Identify which cell holds the provided text, then report its [x, y] central coordinate. 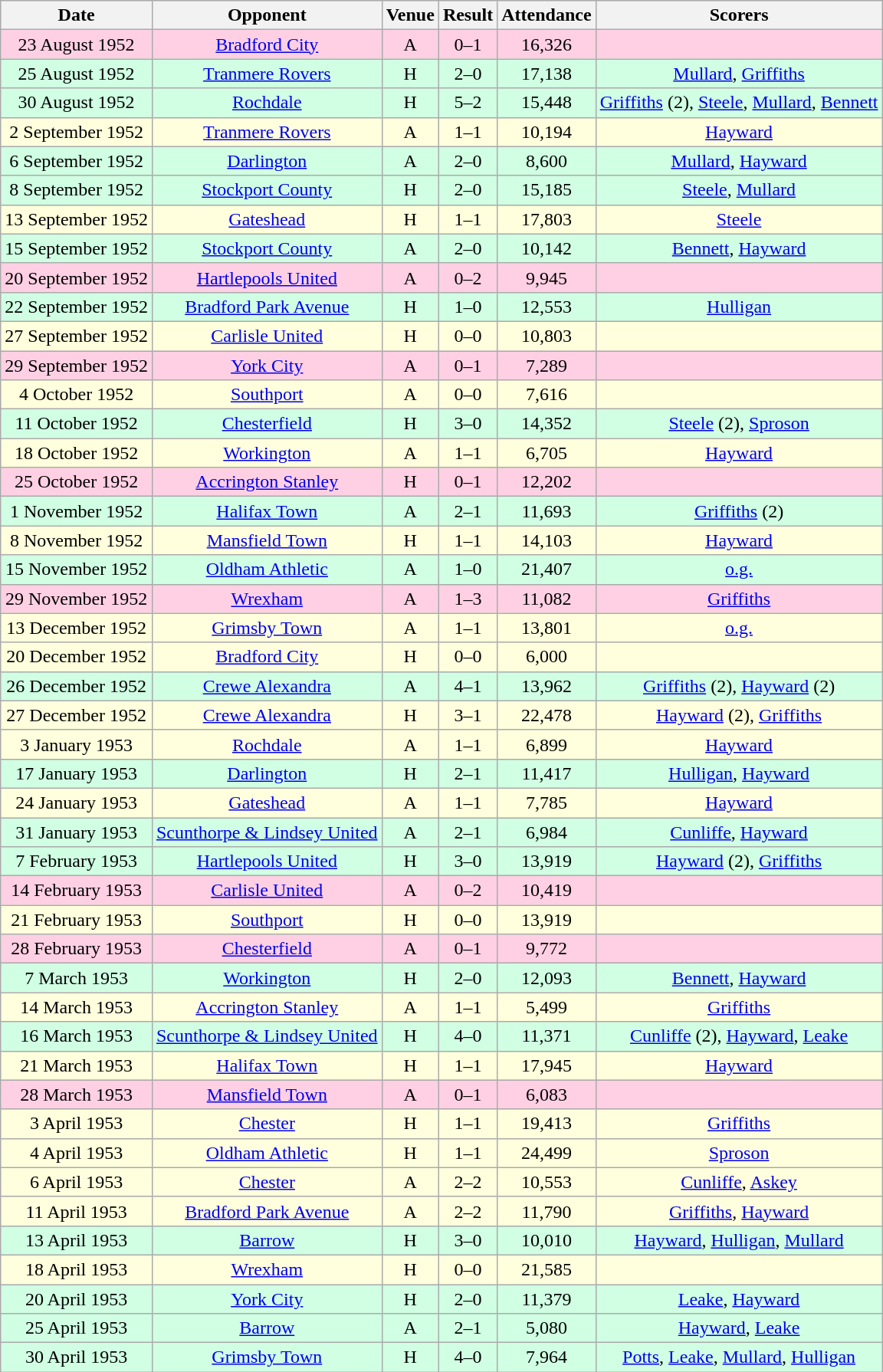
28 February 1953 [77, 949]
22 September 1952 [77, 307]
21,407 [547, 569]
30 August 1952 [77, 103]
12,093 [547, 978]
Hayward, Hulligan, Mullard [739, 1240]
10,142 [547, 248]
6,000 [547, 657]
14 February 1953 [77, 891]
10,553 [547, 1182]
27 September 1952 [77, 336]
18 April 1953 [77, 1269]
5,080 [547, 1328]
Leake, Hayward [739, 1299]
9,945 [547, 277]
11 October 1952 [77, 424]
11,379 [547, 1299]
13 April 1953 [77, 1240]
4 October 1952 [77, 395]
10,803 [547, 336]
Date [77, 15]
3 April 1953 [77, 1124]
30 April 1953 [77, 1357]
Attendance [547, 15]
29 September 1952 [77, 366]
5–2 [468, 103]
28 March 1953 [77, 1095]
10,194 [547, 132]
23 August 1952 [77, 44]
1 November 1952 [77, 511]
12,553 [547, 307]
7,616 [547, 395]
11,417 [547, 773]
27 December 1952 [77, 715]
21,585 [547, 1269]
2 September 1952 [77, 132]
16,326 [547, 44]
14 March 1953 [77, 1007]
13 September 1952 [77, 219]
6,899 [547, 744]
8 September 1952 [77, 190]
20 April 1953 [77, 1299]
Cunliffe, Askey [739, 1182]
11,790 [547, 1211]
14,103 [547, 540]
24 January 1953 [77, 803]
14,352 [547, 424]
5,499 [547, 1007]
15,448 [547, 103]
4 April 1953 [77, 1153]
21 March 1953 [77, 1065]
17,803 [547, 219]
13 December 1952 [77, 628]
17,945 [547, 1065]
15,185 [547, 190]
17 January 1953 [77, 773]
24,499 [547, 1153]
31 January 1953 [77, 832]
26 December 1952 [77, 686]
6,083 [547, 1095]
3–1 [468, 715]
Sproson [739, 1153]
4–1 [468, 686]
Hulligan, Hayward [739, 773]
13,801 [547, 628]
17,138 [547, 74]
Scorers [739, 15]
15 November 1952 [77, 569]
Steele [739, 219]
Hayward, Leake [739, 1328]
Griffiths, Hayward [739, 1211]
Cunliffe, Hayward [739, 832]
25 October 1952 [77, 482]
6 April 1953 [77, 1182]
10,419 [547, 891]
20 December 1952 [77, 657]
8,600 [547, 161]
6,984 [547, 832]
11,082 [547, 599]
Griffiths (2), Steele, Mullard, Bennett [739, 103]
13,962 [547, 686]
Hulligan [739, 307]
Mullard, Griffiths [739, 74]
18 October 1952 [77, 453]
16 March 1953 [77, 1036]
7 March 1953 [77, 978]
10,010 [547, 1240]
20 September 1952 [77, 277]
3 January 1953 [77, 744]
6 September 1952 [77, 161]
Result [468, 15]
7,964 [547, 1357]
Steele (2), Sproson [739, 424]
22,478 [547, 715]
7,289 [547, 366]
7,785 [547, 803]
7 February 1953 [77, 862]
9,772 [547, 949]
Griffiths (2), Hayward (2) [739, 686]
Cunliffe (2), Hayward, Leake [739, 1036]
Steele, Mullard [739, 190]
25 April 1953 [77, 1328]
12,202 [547, 482]
Griffiths (2) [739, 511]
Opponent [267, 15]
6,705 [547, 453]
11,371 [547, 1036]
15 September 1952 [77, 248]
1–3 [468, 599]
21 February 1953 [77, 920]
Mullard, Hayward [739, 161]
Potts, Leake, Mullard, Hulligan [739, 1357]
8 November 1952 [77, 540]
25 August 1952 [77, 74]
19,413 [547, 1124]
11,693 [547, 511]
Venue [410, 15]
29 November 1952 [77, 599]
11 April 1953 [77, 1211]
